Provide the (X, Y) coordinate of the cell's center where the given text is located.  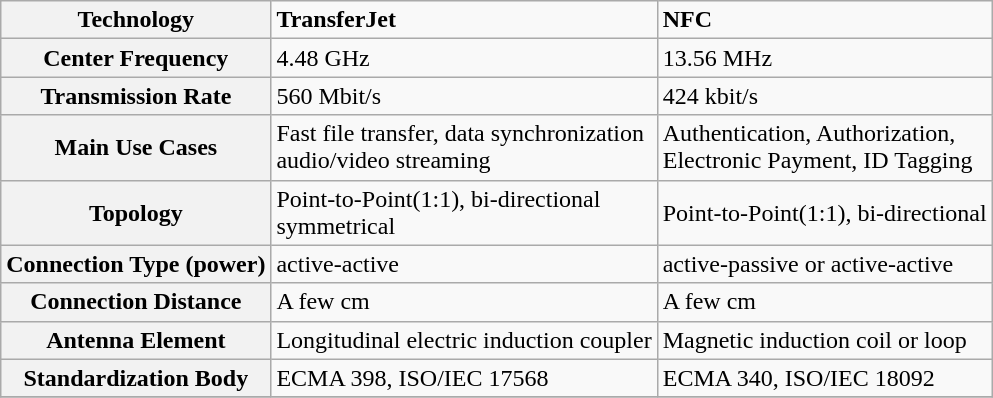
Longitudinal electric induction coupler (464, 340)
Point-to-Point(1:1), bi-directional (824, 212)
560 Mbit/s (464, 96)
Main Use Cases (136, 148)
Transmission Rate (136, 96)
Antenna Element (136, 340)
ECMA 340, ISO/IEC 18092 (824, 378)
Authentication, Authorization,Electronic Payment, ID Tagging (824, 148)
4.48 GHz (464, 58)
Technology (136, 20)
active-active (464, 264)
Magnetic induction coil or loop (824, 340)
13.56 MHz (824, 58)
Connection Type (power) (136, 264)
424 kbit/s (824, 96)
Point-to-Point(1:1), bi-directionalsymmetrical (464, 212)
Connection Distance (136, 302)
Fast file transfer, data synchronizationaudio/video streaming (464, 148)
Topology (136, 212)
Center Frequency (136, 58)
active-passive or active-active (824, 264)
ECMA 398, ISO/IEC 17568 (464, 378)
TransferJet (464, 20)
Standardization Body (136, 378)
NFC (824, 20)
